Return the (x, y) coordinate for the center point of the cell that contains the specified text.  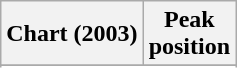
Chart (2003) (72, 34)
Peak position (189, 34)
